Determine the (X, Y) coordinate at the center of the cell enclosing the given text.  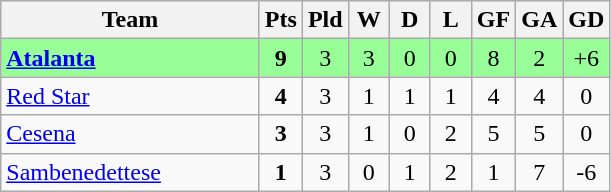
W (368, 20)
GD (586, 20)
Pts (280, 20)
GA (540, 20)
Atalanta (130, 58)
Pld (325, 20)
9 (280, 58)
D (410, 20)
8 (493, 58)
+6 (586, 58)
Red Star (130, 96)
L (450, 20)
GF (493, 20)
Team (130, 20)
-6 (586, 172)
7 (540, 172)
Sambenedettese (130, 172)
Cesena (130, 134)
